Extract the [x, y] coordinate from the center of the cell holding the provided text.  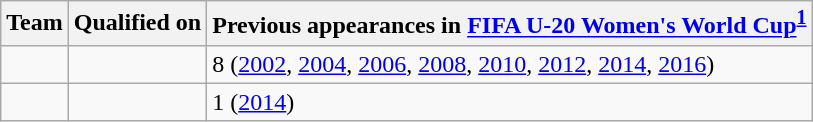
Qualified on [137, 24]
1 (2014) [510, 102]
Previous appearances in FIFA U-20 Women's World Cup1 [510, 24]
8 (2002, 2004, 2006, 2008, 2010, 2012, 2014, 2016) [510, 64]
Team [35, 24]
